Determine the [X, Y] coordinate at the center of the cell enclosing the given text.  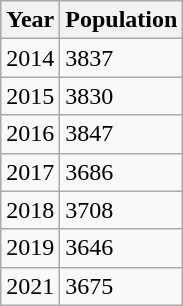
2014 [30, 58]
3646 [122, 248]
Population [122, 20]
2021 [30, 286]
2015 [30, 96]
3830 [122, 96]
Year [30, 20]
2016 [30, 134]
2017 [30, 172]
3847 [122, 134]
3686 [122, 172]
2018 [30, 210]
3675 [122, 286]
2019 [30, 248]
3837 [122, 58]
3708 [122, 210]
